Capture the cell that displays the provided text and extract its [x, y] central coordinate. 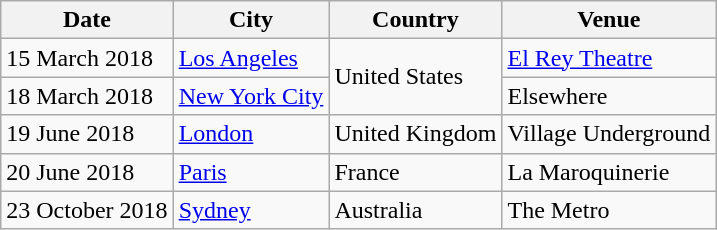
City [251, 20]
Date [87, 20]
New York City [251, 96]
Sydney [251, 210]
France [416, 172]
23 October 2018 [87, 210]
15 March 2018 [87, 58]
London [251, 134]
Elsewhere [609, 96]
Venue [609, 20]
Los Angeles [251, 58]
Village Underground [609, 134]
La Maroquinerie [609, 172]
United Kingdom [416, 134]
El Rey Theatre [609, 58]
20 June 2018 [87, 172]
United States [416, 77]
Paris [251, 172]
Country [416, 20]
19 June 2018 [87, 134]
Australia [416, 210]
18 March 2018 [87, 96]
The Metro [609, 210]
